Pinpoint the cell where the given text exists, returning its (x, y) midpoint coordinate. 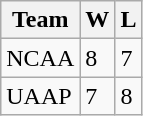
W (98, 20)
NCAA (40, 58)
L (128, 20)
Team (40, 20)
UAAP (40, 96)
